Output the (x, y) coordinate of the center of the cell containing the given text.  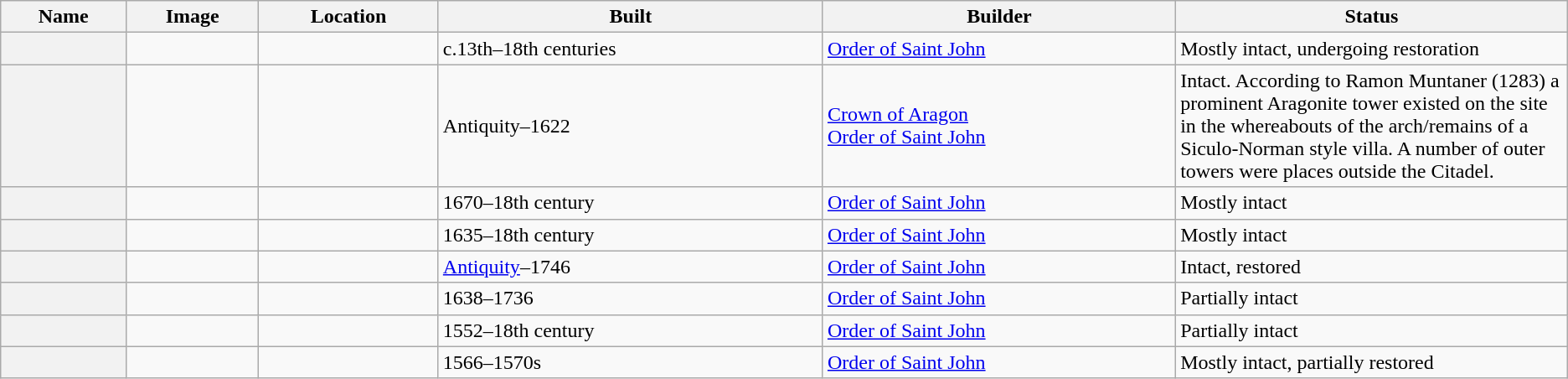
1638–1736 (630, 299)
Antiquity–1622 (630, 126)
1635–18th century (630, 235)
1670–18th century (630, 203)
Built (630, 17)
c.13th–18th centuries (630, 49)
Mostly intact, partially restored (1372, 362)
Status (1372, 17)
Crown of Aragon Order of Saint John (998, 126)
Location (348, 17)
1566–1570s (630, 362)
Mostly intact, undergoing restoration (1372, 49)
Image (193, 17)
Name (64, 17)
Intact, restored (1372, 267)
Builder (998, 17)
Antiquity–1746 (630, 267)
1552–18th century (630, 330)
